Find where the given text appears and provide that cell's center as (X, Y) coordinate. 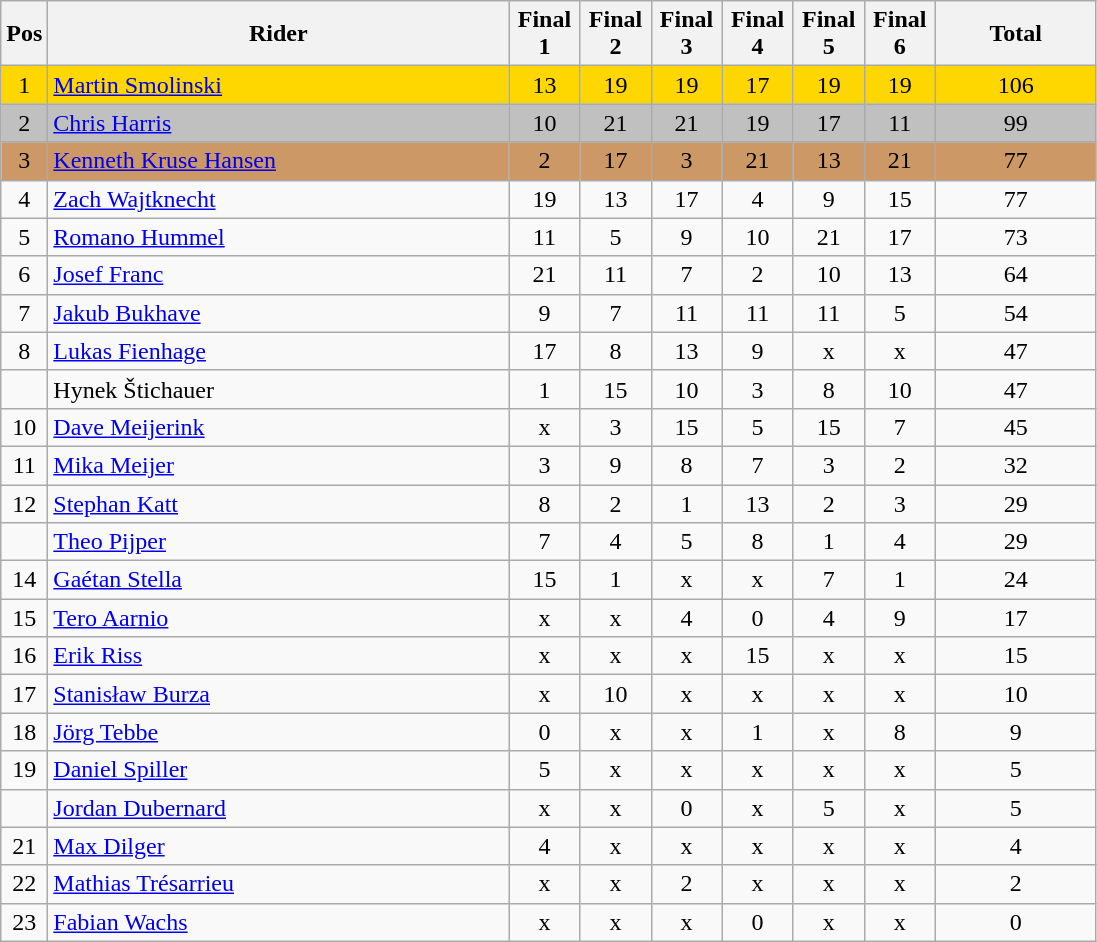
14 (24, 580)
12 (24, 503)
45 (1016, 427)
Jordan Dubernard (278, 808)
Final 1 (544, 34)
Jörg Tebbe (278, 732)
32 (1016, 465)
Chris Harris (278, 123)
Erik Riss (278, 656)
99 (1016, 123)
Final 6 (900, 34)
22 (24, 884)
Stanisław Burza (278, 694)
73 (1016, 237)
Pos (24, 34)
23 (24, 922)
Max Dilger (278, 846)
Jakub Bukhave (278, 313)
Total (1016, 34)
54 (1016, 313)
Kenneth Kruse Hansen (278, 161)
16 (24, 656)
Final 5 (828, 34)
Mathias Trésarrieu (278, 884)
Josef Franc (278, 275)
Final 2 (616, 34)
Mika Meijer (278, 465)
18 (24, 732)
Hynek Štichauer (278, 389)
Gaétan Stella (278, 580)
Final 3 (686, 34)
Zach Wajtknecht (278, 199)
6 (24, 275)
Tero Aarnio (278, 618)
Daniel Spiller (278, 770)
Theo Pijper (278, 542)
Romano Hummel (278, 237)
64 (1016, 275)
Fabian Wachs (278, 922)
Lukas Fienhage (278, 351)
Final 4 (758, 34)
Rider (278, 34)
Dave Meijerink (278, 427)
Martin Smolinski (278, 85)
24 (1016, 580)
106 (1016, 85)
Stephan Katt (278, 503)
